Detect which cell encompasses the target text, then output its [X, Y] center coordinate. 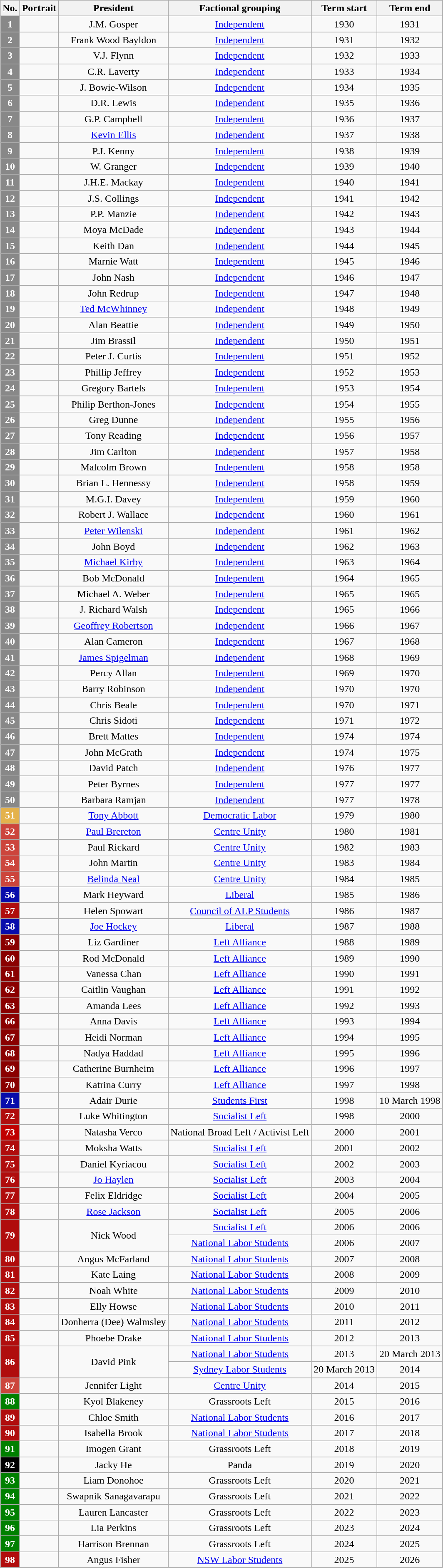
Percy Allan [113, 673]
42 [10, 673]
Tony Abbott [113, 816]
Jim Carlton [113, 451]
Gregory Bartels [113, 388]
43 [10, 689]
Catherine Burnheim [113, 1069]
21 [10, 341]
Bob McDonald [113, 578]
15 [10, 246]
Kate Laing [113, 1275]
Adair Durie [113, 1101]
Portrait [39, 8]
Moya McDade [113, 230]
Michael A. Weber [113, 594]
1978 [410, 800]
Michael Kirby [113, 562]
76 [10, 1180]
84 [10, 1322]
37 [10, 594]
Moksha Watts [113, 1148]
9 [10, 151]
3 [10, 56]
Chris Sidoti [113, 721]
Philip Berthon-Jones [113, 404]
Kyol Blakeney [113, 1401]
85 [10, 1338]
52 [10, 831]
4 [10, 72]
69 [10, 1069]
48 [10, 768]
Jennifer Light [113, 1385]
Rod McDonald [113, 958]
94 [10, 1496]
V.J. Flynn [113, 56]
44 [10, 705]
Alan Beattie [113, 325]
32 [10, 515]
88 [10, 1401]
Sydney Labor Students [240, 1370]
Harrison Brennan [113, 1544]
Peter Byrnes [113, 784]
Paul Rickard [113, 847]
38 [10, 610]
1 [10, 24]
2 [10, 40]
Rose Jackson [113, 1212]
28 [10, 451]
10 March 1998 [410, 1101]
Lauren Lancaster [113, 1512]
Natasha Verco [113, 1132]
Marnie Watt [113, 262]
J.H.E. Mackay [113, 182]
Tony Reading [113, 435]
Isabella Brook [113, 1433]
77 [10, 1195]
Malcolm Brown [113, 467]
75 [10, 1164]
Jacky He [113, 1464]
Donherra (Dee) Walmsley [113, 1322]
Council of ALP Students [240, 910]
P.P. Manzie [113, 214]
Felix Eldridge [113, 1195]
41 [10, 657]
7 [10, 119]
Daniel Kyriacou [113, 1164]
58 [10, 926]
1972 [410, 721]
G.P. Campbell [113, 119]
Phoebe Drake [113, 1338]
Term end [410, 8]
1981 [410, 831]
29 [10, 467]
Chloe Smith [113, 1417]
80 [10, 1259]
68 [10, 1053]
1982 [344, 847]
John Nash [113, 277]
P.J. Kenny [113, 151]
95 [10, 1512]
91 [10, 1449]
David Patch [113, 768]
62 [10, 990]
31 [10, 499]
23 [10, 372]
35 [10, 562]
51 [10, 816]
72 [10, 1116]
46 [10, 737]
11 [10, 182]
J. Richard Walsh [113, 610]
50 [10, 800]
66 [10, 1021]
Kevin Ellis [113, 135]
D.R. Lewis [113, 103]
83 [10, 1306]
92 [10, 1464]
78 [10, 1212]
71 [10, 1101]
Joe Hockey [113, 926]
74 [10, 1148]
22 [10, 356]
67 [10, 1037]
54 [10, 863]
8 [10, 135]
6 [10, 103]
Peter J. Curtis [113, 356]
2026 [410, 1560]
Robert J. Wallace [113, 515]
26 [10, 420]
25 [10, 404]
61 [10, 974]
33 [10, 531]
Panda [240, 1464]
Belinda Neal [113, 879]
NSW Labor Students [240, 1560]
Factional grouping [240, 8]
Barry Robinson [113, 689]
Frank Wood Bayldon [113, 40]
National Broad Left / Activist Left [240, 1132]
59 [10, 942]
J.M. Gosper [113, 24]
16 [10, 262]
John Martin [113, 863]
30 [10, 483]
14 [10, 230]
President [113, 8]
Brett Mattes [113, 737]
45 [10, 721]
53 [10, 847]
87 [10, 1385]
1979 [344, 816]
Noah White [113, 1291]
W. Granger [113, 166]
Liz Gardiner [113, 942]
Peter Wilenski [113, 531]
98 [10, 1560]
Luke Whitington [113, 1116]
Lia Perkins [113, 1528]
1976 [344, 768]
79 [10, 1235]
Jo Haylen [113, 1180]
Geoffrey Robertson [113, 626]
Keith Dan [113, 246]
96 [10, 1528]
56 [10, 895]
39 [10, 626]
Imogen Grant [113, 1449]
73 [10, 1132]
82 [10, 1291]
Ted McWhinney [113, 309]
Nick Wood [113, 1235]
81 [10, 1275]
13 [10, 214]
Alan Cameron [113, 641]
Term start [344, 8]
27 [10, 435]
Helen Spowart [113, 910]
90 [10, 1433]
12 [10, 198]
John Redrup [113, 293]
Katrina Curry [113, 1085]
Barbara Ramjan [113, 800]
Greg Dunne [113, 420]
57 [10, 910]
Phillip Jeffrey [113, 372]
James Spigelman [113, 657]
Caitlin Vaughan [113, 990]
89 [10, 1417]
24 [10, 388]
John Boyd [113, 547]
Democratic Labor [240, 816]
J. Bowie-Wilson [113, 87]
36 [10, 578]
93 [10, 1481]
J.S. Collings [113, 198]
19 [10, 309]
34 [10, 547]
18 [10, 293]
Elly Howse [113, 1306]
63 [10, 1006]
Angus Fisher [113, 1560]
40 [10, 641]
49 [10, 784]
Students First [240, 1101]
John McGrath [113, 752]
David Pink [113, 1362]
Amanda Lees [113, 1006]
Angus McFarland [113, 1259]
Jim Brassil [113, 341]
No. [10, 8]
Heidi Norman [113, 1037]
1930 [344, 24]
Swapnik Sanagavarapu [113, 1496]
70 [10, 1085]
10 [10, 166]
Paul Brereton [113, 831]
C.R. Laverty [113, 72]
Brian L. Hennessy [113, 483]
17 [10, 277]
Chris Beale [113, 705]
47 [10, 752]
55 [10, 879]
86 [10, 1362]
1975 [410, 752]
Nadya Haddad [113, 1053]
97 [10, 1544]
Vanessa Chan [113, 974]
5 [10, 87]
Anna Davis [113, 1021]
60 [10, 958]
20 [10, 325]
M.G.I. Davey [113, 499]
Liam Donohoe [113, 1481]
Mark Heyward [113, 895]
